Provide the [x, y] coordinate of the cell's center where the given text is located.  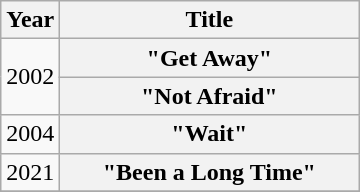
"Get Away" [210, 58]
2004 [30, 134]
Year [30, 20]
Title [210, 20]
"Not Afraid" [210, 96]
2002 [30, 77]
"Wait" [210, 134]
"Been a Long Time" [210, 172]
2021 [30, 172]
